For the text-containing cell, return its midpoint in [X, Y] coordinate format. 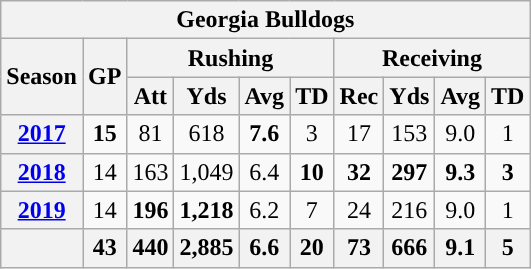
Georgia Bulldogs [266, 20]
10 [312, 172]
15 [104, 134]
216 [410, 210]
Season [42, 77]
9.1 [460, 248]
32 [359, 172]
2018 [42, 172]
666 [410, 248]
7 [312, 210]
163 [150, 172]
Receiving [432, 58]
153 [410, 134]
6.2 [264, 210]
GP [104, 77]
Rec [359, 96]
20 [312, 248]
17 [359, 134]
297 [410, 172]
7.6 [264, 134]
6.6 [264, 248]
1,049 [206, 172]
73 [359, 248]
81 [150, 134]
5 [507, 248]
2019 [42, 210]
1,218 [206, 210]
43 [104, 248]
2,885 [206, 248]
6.4 [264, 172]
Att [150, 96]
Rushing [230, 58]
440 [150, 248]
2017 [42, 134]
24 [359, 210]
618 [206, 134]
9.3 [460, 172]
196 [150, 210]
